Determine the (X, Y) coordinate at the center of the cell enclosing the given text.  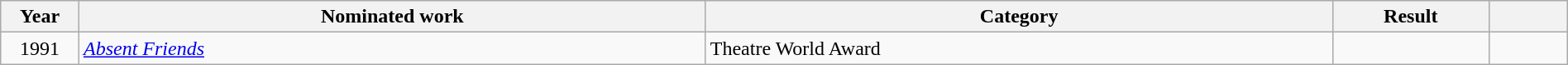
Category (1019, 17)
1991 (40, 48)
Year (40, 17)
Result (1411, 17)
Nominated work (392, 17)
Absent Friends (392, 48)
Theatre World Award (1019, 48)
